Search for the cell housing the specified text and yield its [X, Y] center coordinate. 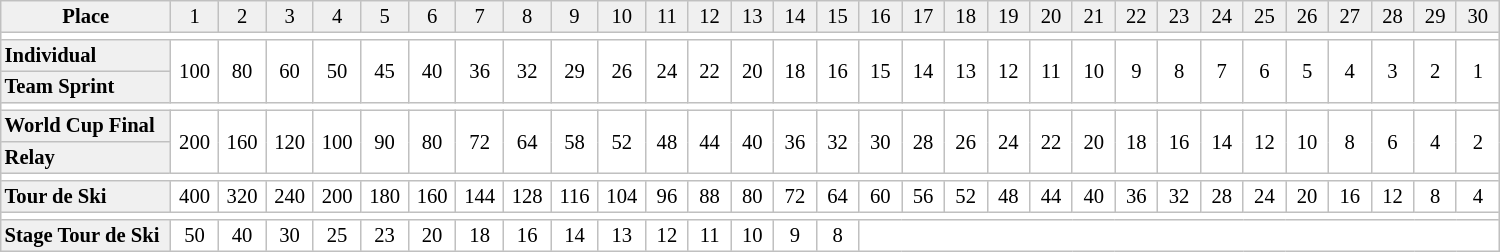
90 [385, 142]
96 [668, 196]
21 [1094, 16]
320 [242, 196]
Tour de Ski [86, 196]
56 [924, 196]
120 [290, 142]
45 [385, 72]
88 [710, 196]
19 [1008, 16]
58 [574, 142]
Place [86, 16]
144 [480, 196]
240 [290, 196]
116 [574, 196]
Team Sprint [86, 87]
180 [385, 196]
17 [924, 16]
World Cup Final [86, 126]
Individual [86, 56]
128 [527, 196]
27 [1350, 16]
Stage Tour de Ski [86, 236]
400 [195, 196]
Relay [86, 158]
104 [622, 196]
